Identify which cell holds the provided text, then report its (x, y) central coordinate. 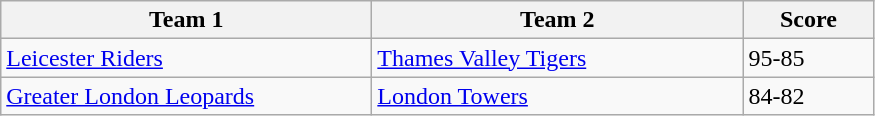
London Towers (558, 96)
95-85 (808, 58)
Thames Valley Tigers (558, 58)
Team 2 (558, 20)
Team 1 (186, 20)
Greater London Leopards (186, 96)
Score (808, 20)
Leicester Riders (186, 58)
84-82 (808, 96)
